Pinpoint the cell where the given text exists, returning its [X, Y] midpoint coordinate. 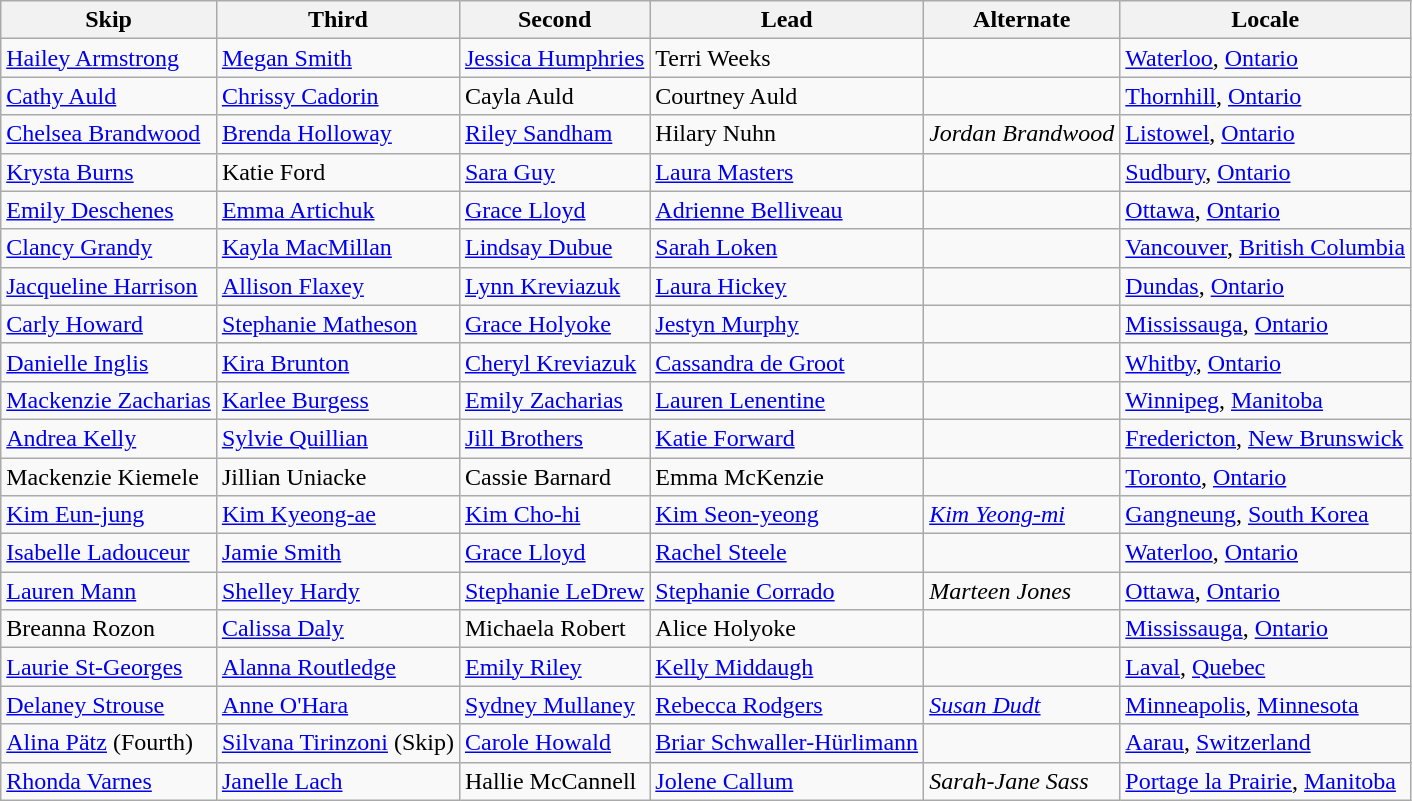
Alina Pätz (Fourth) [109, 743]
Chelsea Brandwood [109, 134]
Jolene Callum [787, 781]
Emily Deschenes [109, 210]
Shelley Hardy [338, 591]
Kim Seon-yeong [787, 515]
Terri Weeks [787, 58]
Jill Brothers [554, 438]
Fredericton, New Brunswick [1266, 438]
Lead [787, 20]
Rachel Steele [787, 553]
Emma McKenzie [787, 477]
Danielle Inglis [109, 362]
Gangneung, South Korea [1266, 515]
Hallie McCannell [554, 781]
Alternate [1022, 20]
Sudbury, Ontario [1266, 172]
Jessica Humphries [554, 58]
Cayla Auld [554, 96]
Riley Sandham [554, 134]
Sarah Loken [787, 248]
Susan Dudt [1022, 705]
Carly Howard [109, 324]
Sarah-Jane Sass [1022, 781]
Portage la Prairie, Manitoba [1266, 781]
Cassie Barnard [554, 477]
Jordan Brandwood [1022, 134]
Jacqueline Harrison [109, 286]
Isabelle Ladouceur [109, 553]
Lauren Lenentine [787, 400]
Calissa Daly [338, 629]
Breanna Rozon [109, 629]
Stephanie Matheson [338, 324]
Sara Guy [554, 172]
Cathy Auld [109, 96]
Second [554, 20]
Stephanie Corrado [787, 591]
Laval, Quebec [1266, 667]
Aarau, Switzerland [1266, 743]
Silvana Tirinzoni (Skip) [338, 743]
Emily Zacharias [554, 400]
Winnipeg, Manitoba [1266, 400]
Sylvie Quillian [338, 438]
Kim Yeong-mi [1022, 515]
Mackenzie Kiemele [109, 477]
Hilary Nuhn [787, 134]
Katie Ford [338, 172]
Cheryl Kreviazuk [554, 362]
Michaela Robert [554, 629]
Third [338, 20]
Adrienne Belliveau [787, 210]
Brenda Holloway [338, 134]
Vancouver, British Columbia [1266, 248]
Karlee Burgess [338, 400]
Grace Holyoke [554, 324]
Rhonda Varnes [109, 781]
Emily Riley [554, 667]
Lauren Mann [109, 591]
Skip [109, 20]
Laurie St-Georges [109, 667]
Clancy Grandy [109, 248]
Kira Brunton [338, 362]
Thornhill, Ontario [1266, 96]
Allison Flaxey [338, 286]
Kim Kyeong-ae [338, 515]
Whitby, Ontario [1266, 362]
Kelly Middaugh [787, 667]
Kim Cho-hi [554, 515]
Cassandra de Groot [787, 362]
Listowel, Ontario [1266, 134]
Locale [1266, 20]
Janelle Lach [338, 781]
Anne O'Hara [338, 705]
Hailey Armstrong [109, 58]
Alanna Routledge [338, 667]
Marteen Jones [1022, 591]
Lynn Kreviazuk [554, 286]
Briar Schwaller-Hürlimann [787, 743]
Toronto, Ontario [1266, 477]
Andrea Kelly [109, 438]
Kayla MacMillan [338, 248]
Lindsay Dubue [554, 248]
Laura Hickey [787, 286]
Jillian Uniacke [338, 477]
Sydney Mullaney [554, 705]
Courtney Auld [787, 96]
Mackenzie Zacharias [109, 400]
Jestyn Murphy [787, 324]
Rebecca Rodgers [787, 705]
Laura Masters [787, 172]
Dundas, Ontario [1266, 286]
Emma Artichuk [338, 210]
Alice Holyoke [787, 629]
Kim Eun-jung [109, 515]
Krysta Burns [109, 172]
Katie Forward [787, 438]
Stephanie LeDrew [554, 591]
Minneapolis, Minnesota [1266, 705]
Megan Smith [338, 58]
Carole Howald [554, 743]
Jamie Smith [338, 553]
Delaney Strouse [109, 705]
Chrissy Cadorin [338, 96]
